Find where the given text appears and provide that cell's center as (X, Y) coordinate. 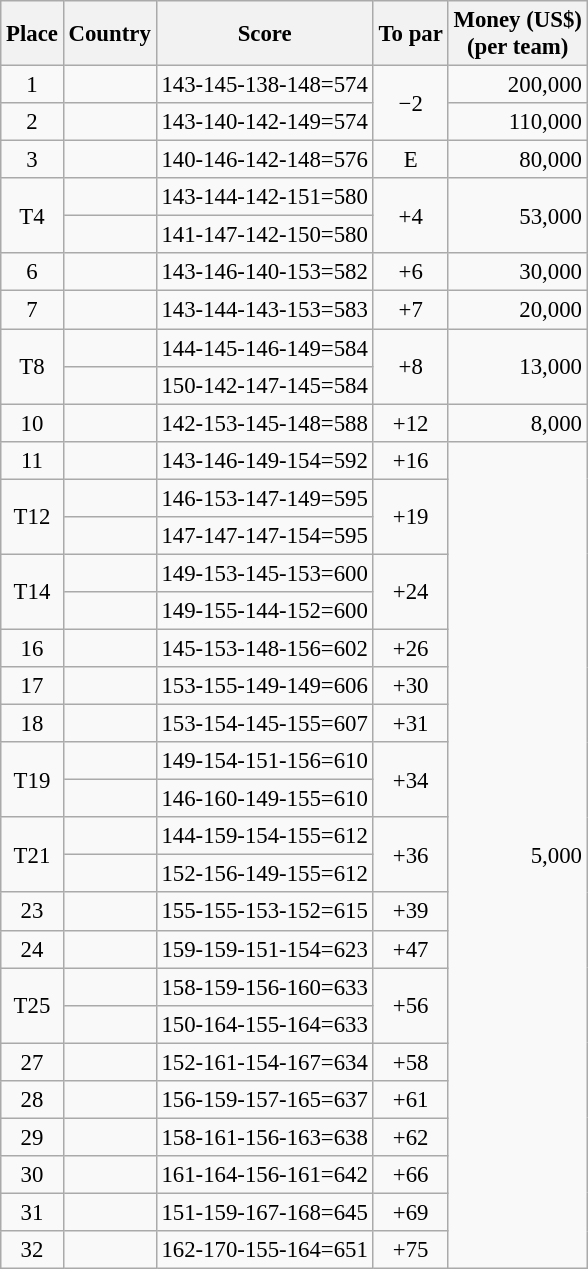
20,000 (518, 310)
152-161-154-167=634 (264, 1062)
144-159-154-155=612 (264, 836)
+47 (410, 949)
158-161-156-163=638 (264, 1137)
149-154-151-156=610 (264, 761)
+4 (410, 216)
Place (32, 34)
30,000 (518, 273)
143-146-140-153=582 (264, 273)
110,000 (518, 122)
153-155-149-149=606 (264, 686)
Money (US$)(per team) (518, 34)
+69 (410, 1212)
+7 (410, 310)
149-153-145-153=600 (264, 573)
T25 (32, 1006)
149-155-144-152=600 (264, 611)
27 (32, 1062)
+34 (410, 780)
156-159-157-165=637 (264, 1100)
31 (32, 1212)
3 (32, 160)
7 (32, 310)
E (410, 160)
28 (32, 1100)
200,000 (518, 85)
158-159-156-160=633 (264, 987)
2 (32, 122)
155-155-153-152=615 (264, 912)
+30 (410, 686)
+19 (410, 516)
53,000 (518, 216)
13,000 (518, 366)
143-144-142-151=580 (264, 197)
161-164-156-161=642 (264, 1175)
17 (32, 686)
+16 (410, 460)
24 (32, 949)
+31 (410, 724)
143-144-143-153=583 (264, 310)
+24 (410, 592)
144-145-146-149=584 (264, 348)
150-164-155-164=633 (264, 1024)
+56 (410, 1006)
152-156-149-155=612 (264, 874)
150-142-147-145=584 (264, 385)
T19 (32, 780)
151-159-167-168=645 (264, 1212)
1 (32, 85)
T12 (32, 516)
T21 (32, 854)
T14 (32, 592)
+62 (410, 1137)
29 (32, 1137)
+12 (410, 423)
146-160-149-155=610 (264, 799)
23 (32, 912)
159-159-151-154=623 (264, 949)
30 (32, 1175)
−2 (410, 104)
11 (32, 460)
16 (32, 648)
8,000 (518, 423)
147-147-147-154=595 (264, 536)
+75 (410, 1250)
Country (110, 34)
+6 (410, 273)
6 (32, 273)
T4 (32, 216)
Score (264, 34)
+61 (410, 1100)
80,000 (518, 160)
+58 (410, 1062)
+36 (410, 854)
162-170-155-164=651 (264, 1250)
142-153-145-148=588 (264, 423)
+66 (410, 1175)
+8 (410, 366)
143-145-138-148=574 (264, 85)
18 (32, 724)
153-154-145-155=607 (264, 724)
+26 (410, 648)
T8 (32, 366)
141-147-142-150=580 (264, 235)
145-153-148-156=602 (264, 648)
140-146-142-148=576 (264, 160)
+39 (410, 912)
To par (410, 34)
146-153-147-149=595 (264, 498)
143-140-142-149=574 (264, 122)
5,000 (518, 854)
32 (32, 1250)
10 (32, 423)
143-146-149-154=592 (264, 460)
